Detect which cell encompasses the target text, then output its (x, y) center coordinate. 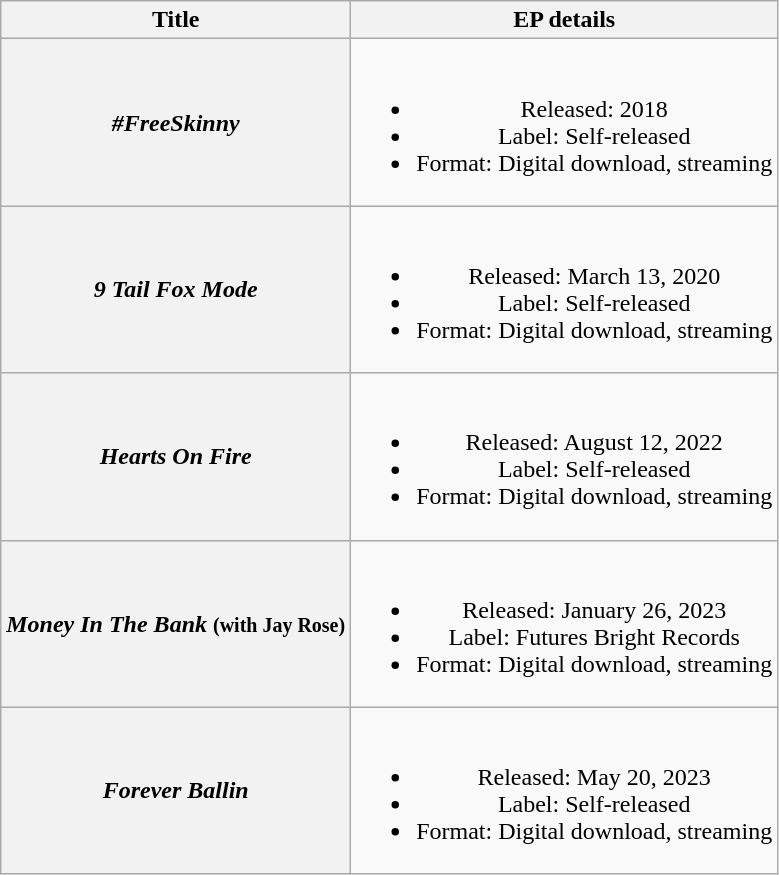
EP details (564, 20)
Released: March 13, 2020Label: Self-releasedFormat: Digital download, streaming (564, 290)
Released: 2018Label: Self-releasedFormat: Digital download, streaming (564, 122)
9 Tail Fox Mode (176, 290)
#FreeSkinny (176, 122)
Hearts On Fire (176, 456)
Released: January 26, 2023Label: Futures Bright RecordsFormat: Digital download, streaming (564, 624)
Forever Ballin (176, 790)
Money In The Bank (with Jay Rose) (176, 624)
Released: August 12, 2022Label: Self-releasedFormat: Digital download, streaming (564, 456)
Title (176, 20)
Released: May 20, 2023Label: Self-releasedFormat: Digital download, streaming (564, 790)
